Output the [X, Y] coordinate of the center of the cell containing the given text.  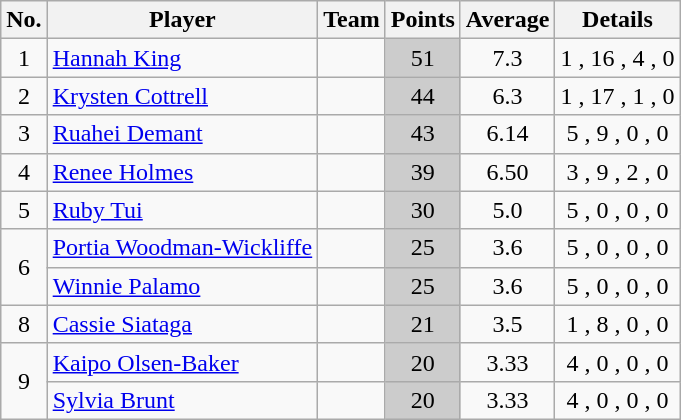
No. [24, 20]
Ruahei Demant [182, 134]
8 [24, 324]
6.14 [508, 134]
4 [24, 172]
6 [24, 267]
Kaipo Olsen-Baker [182, 362]
3 , 9 , 2 , 0 [618, 172]
21 [422, 324]
Team [352, 20]
Details [618, 20]
9 [24, 381]
2 [24, 96]
Sylvia Brunt [182, 400]
5 [24, 210]
Cassie Siataga [182, 324]
43 [422, 134]
30 [422, 210]
3 [24, 134]
Average [508, 20]
Points [422, 20]
Portia Woodman-Wickliffe [182, 248]
Renee Holmes [182, 172]
Player [182, 20]
6.50 [508, 172]
Ruby Tui [182, 210]
1 , 8 , 0 , 0 [618, 324]
Krysten Cottrell [182, 96]
1 [24, 58]
Hannah King [182, 58]
1 , 17 , 1 , 0 [618, 96]
51 [422, 58]
3.5 [508, 324]
1 , 16 , 4 , 0 [618, 58]
7.3 [508, 58]
39 [422, 172]
5 , 9 , 0 , 0 [618, 134]
6.3 [508, 96]
Winnie Palamo [182, 286]
44 [422, 96]
5.0 [508, 210]
